Pinpoint the cell where the given text exists, returning its (X, Y) midpoint coordinate. 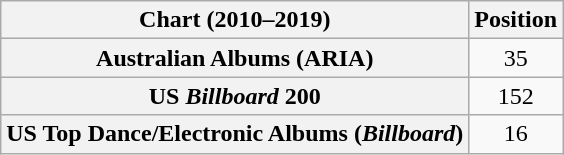
Chart (2010–2019) (235, 20)
152 (516, 96)
Position (516, 20)
US Billboard 200 (235, 96)
US Top Dance/Electronic Albums (Billboard) (235, 134)
16 (516, 134)
35 (516, 58)
Australian Albums (ARIA) (235, 58)
